Determine the (x, y) coordinate at the center of the cell enclosing the given text.  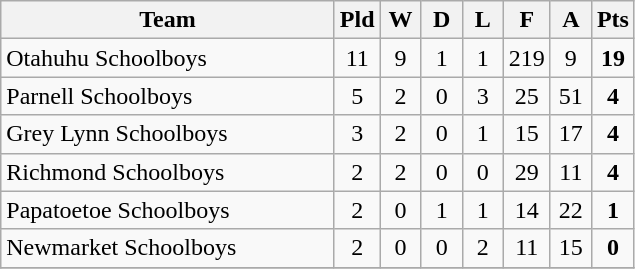
L (482, 20)
D (442, 20)
A (570, 20)
14 (526, 210)
Newmarket Schoolboys (168, 248)
51 (570, 96)
Papatoetoe Schoolboys (168, 210)
F (526, 20)
19 (612, 58)
W (400, 20)
Pts (612, 20)
17 (570, 134)
25 (526, 96)
Otahuhu Schoolboys (168, 58)
Team (168, 20)
29 (526, 172)
Grey Lynn Schoolboys (168, 134)
Richmond Schoolboys (168, 172)
22 (570, 210)
Pld (357, 20)
Parnell Schoolboys (168, 96)
219 (526, 58)
5 (357, 96)
